Scan for the cell matching the given text and deliver its (x, y) coordinate at center. 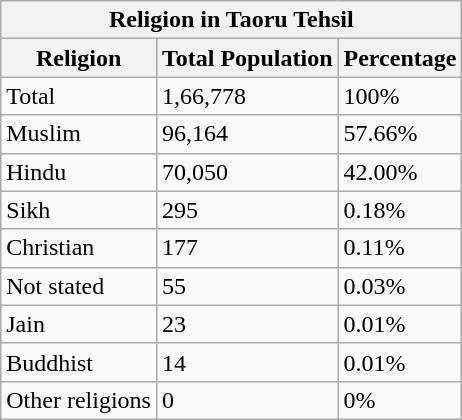
0.18% (400, 210)
1,66,778 (247, 96)
Religion (79, 58)
0% (400, 400)
0.11% (400, 248)
57.66% (400, 134)
Not stated (79, 286)
100% (400, 96)
0.03% (400, 286)
Religion in Taoru Tehsil (232, 20)
Other religions (79, 400)
55 (247, 286)
0 (247, 400)
70,050 (247, 172)
Muslim (79, 134)
295 (247, 210)
177 (247, 248)
Total (79, 96)
Jain (79, 324)
Christian (79, 248)
14 (247, 362)
Total Population (247, 58)
Sikh (79, 210)
42.00% (400, 172)
23 (247, 324)
Buddhist (79, 362)
Hindu (79, 172)
Percentage (400, 58)
96,164 (247, 134)
